Return the [X, Y] coordinate for the center point of the cell that contains the specified text.  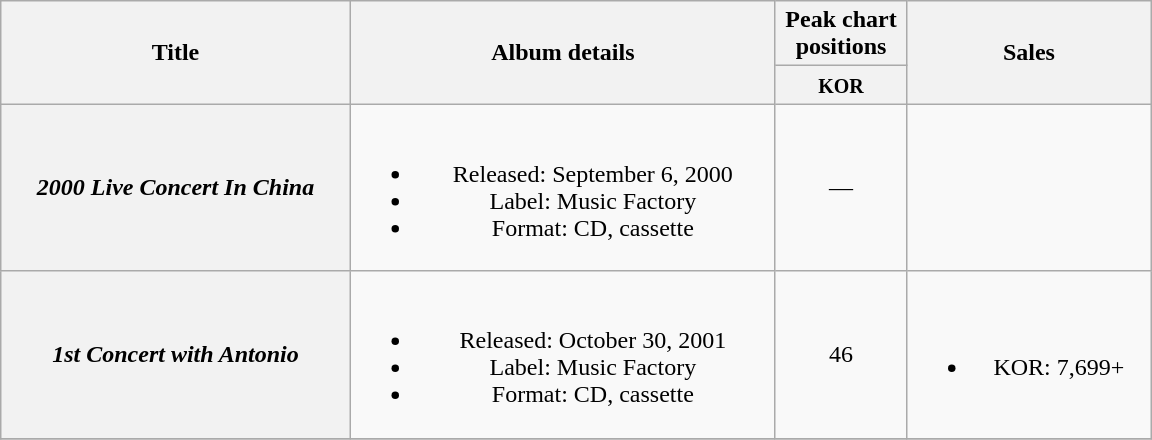
KOR [840, 85]
— [840, 188]
Sales [1030, 52]
46 [840, 354]
Album details [562, 52]
Title [176, 52]
1st Concert with Antonio [176, 354]
Released: October 30, 2001Label: Music FactoryFormat: CD, cassette [562, 354]
2000 Live Concert In China [176, 188]
KOR: 7,699+ [1030, 354]
Released: September 6, 2000Label: Music FactoryFormat: CD, cassette [562, 188]
Peak chart positions [840, 34]
